Find where the given text appears and provide that cell's center as [X, Y] coordinate. 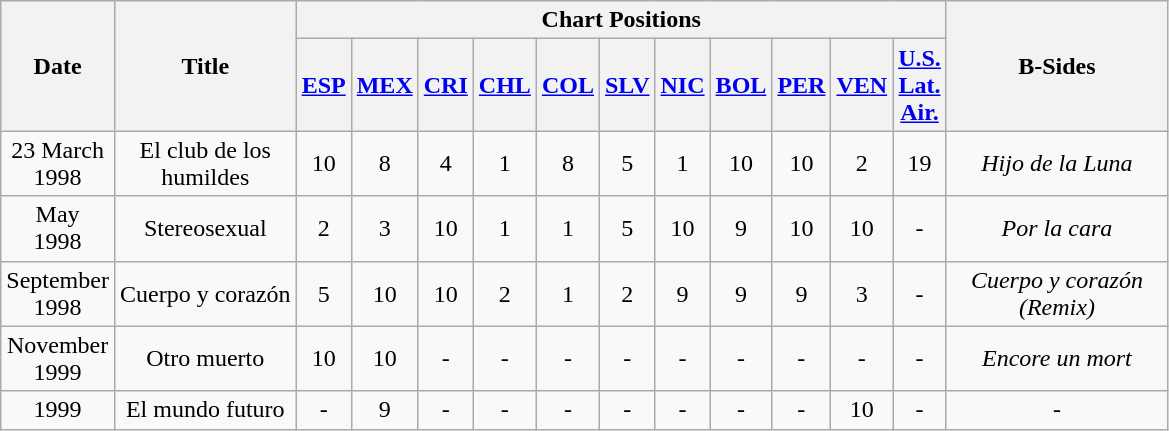
May1998 [58, 228]
Stereosexual [205, 228]
Encore un mort [1056, 358]
SLV [627, 85]
BOL [741, 85]
El club de loshumildes [205, 164]
November1999 [58, 358]
El mundo futuro [205, 410]
VEN [862, 85]
Hijo de la Luna [1056, 164]
CHL [504, 85]
CRI [446, 85]
U.S.Lat. Air. [920, 85]
September1998 [58, 294]
ESP [324, 85]
B-Sides [1056, 66]
4 [446, 164]
Title [205, 66]
Chart Positions [621, 20]
1999 [58, 410]
MEX [384, 85]
NIC [682, 85]
Cuerpo y corazón [205, 294]
Cuerpo y corazón(Remix) [1056, 294]
COL [568, 85]
PER [802, 85]
Por la cara [1056, 228]
Date [58, 66]
Otro muerto [205, 358]
23 March1998 [58, 164]
19 [920, 164]
